Detect which cell encompasses the target text, then output its (x, y) center coordinate. 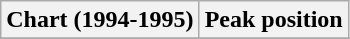
Chart (1994-1995) (100, 20)
Peak position (274, 20)
